Extract the [X, Y] coordinate from the center of the cell holding the provided text.  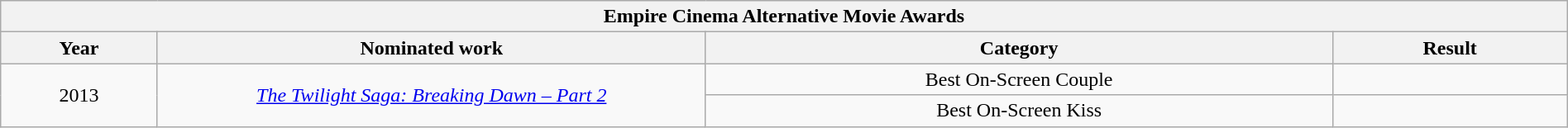
Year [79, 48]
The Twilight Saga: Breaking Dawn – Part 2 [432, 95]
Empire Cinema Alternative Movie Awards [784, 17]
Nominated work [432, 48]
Best On-Screen Kiss [1019, 111]
Best On-Screen Couple [1019, 79]
2013 [79, 95]
Result [1450, 48]
Category [1019, 48]
